Search for the cell housing the specified text and yield its [X, Y] center coordinate. 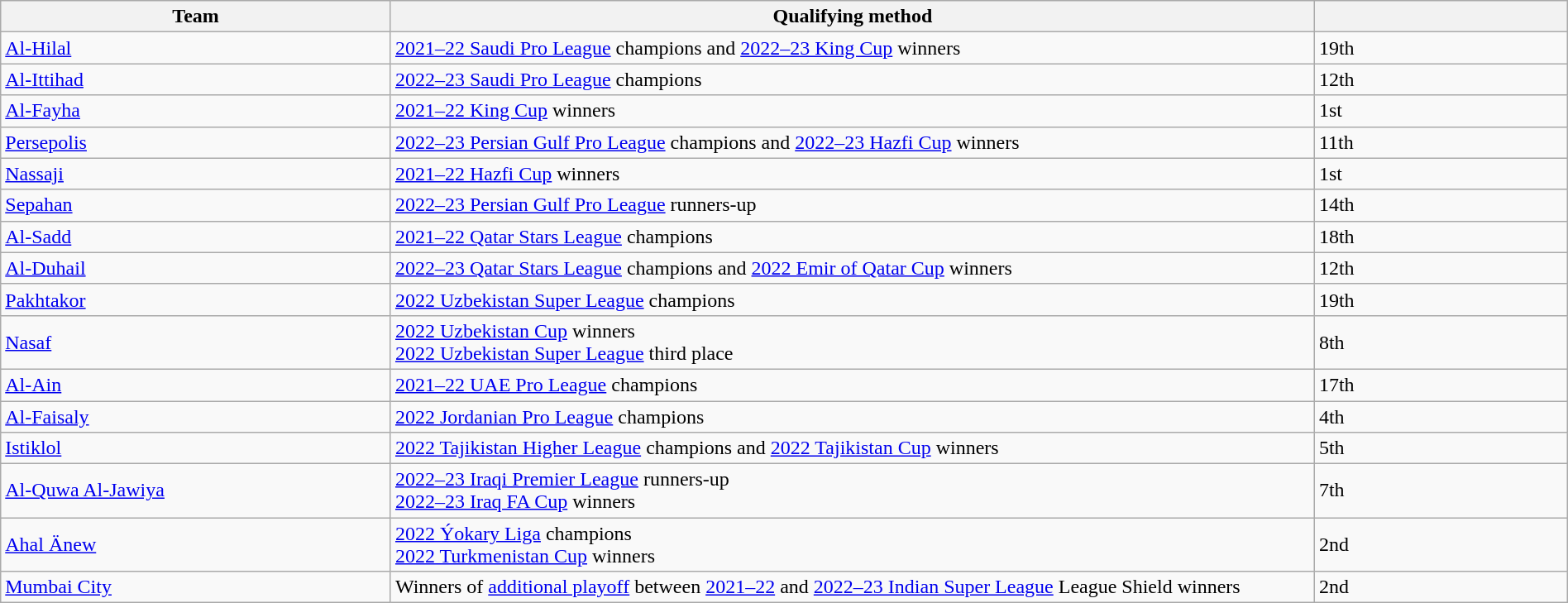
Nasaf [196, 342]
Persepolis [196, 142]
14th [1441, 205]
2022 Uzbekistan Cup winners2022 Uzbekistan Super League third place [852, 342]
Winners of additional playoff between 2021–22 and 2022–23 Indian Super League League Shield winners [852, 587]
Team [196, 17]
4th [1441, 416]
2022–23 Persian Gulf Pro League champions and 2022–23 Hazfi Cup winners [852, 142]
Al-Hilal [196, 48]
2022 Tajikistan Higher League champions and 2022 Tajikistan Cup winners [852, 448]
8th [1441, 342]
2022–23 Saudi Pro League champions [852, 79]
2022 Ýokary Liga champions2022 Turkmenistan Cup winners [852, 544]
Istiklol [196, 448]
Al-Faisaly [196, 416]
Ahal Änew [196, 544]
2021–22 Hazfi Cup winners [852, 174]
2022 Jordanian Pro League champions [852, 416]
Pakhtakor [196, 299]
Al-Ain [196, 385]
7th [1441, 491]
Sepahan [196, 205]
Qualifying method [852, 17]
11th [1441, 142]
17th [1441, 385]
2021–22 King Cup winners [852, 111]
Al-Fayha [196, 111]
2022–23 Iraqi Premier League runners-up2022–23 Iraq FA Cup winners [852, 491]
Nassaji [196, 174]
18th [1441, 237]
Al-Ittihad [196, 79]
Al-Sadd [196, 237]
Mumbai City [196, 587]
2022–23 Persian Gulf Pro League runners-up [852, 205]
2021–22 Saudi Pro League champions and 2022–23 King Cup winners [852, 48]
2021–22 UAE Pro League champions [852, 385]
5th [1441, 448]
Al-Duhail [196, 268]
Al-Quwa Al-Jawiya [196, 491]
2022 Uzbekistan Super League champions [852, 299]
2021–22 Qatar Stars League champions [852, 237]
2022–23 Qatar Stars League champions and 2022 Emir of Qatar Cup winners [852, 268]
